Extract the [X, Y] coordinate from the center of the cell holding the provided text.  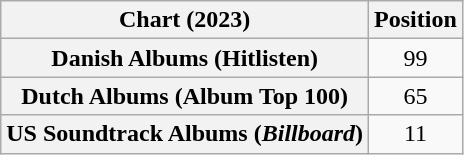
US Soundtrack Albums (Billboard) [185, 134]
Dutch Albums (Album Top 100) [185, 96]
Position [416, 20]
65 [416, 96]
99 [416, 58]
Danish Albums (Hitlisten) [185, 58]
11 [416, 134]
Chart (2023) [185, 20]
